Capture the cell that displays the provided text and extract its [X, Y] central coordinate. 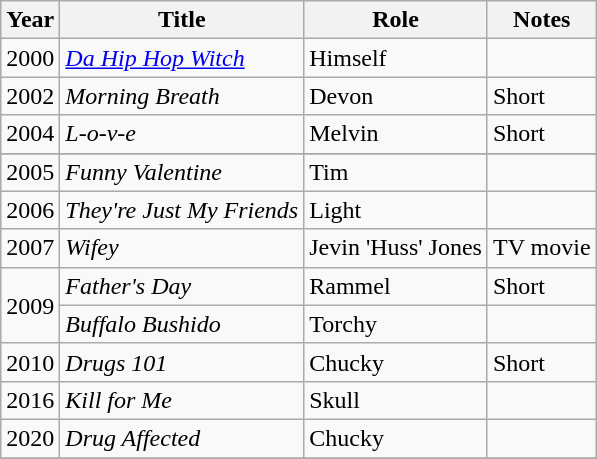
Light [396, 210]
Torchy [396, 324]
Himself [396, 58]
They're Just My Friends [182, 210]
2002 [30, 96]
TV movie [542, 248]
Skull [396, 400]
Notes [542, 20]
2020 [30, 438]
Role [396, 20]
2004 [30, 134]
Year [30, 20]
Morning Breath [182, 96]
2007 [30, 248]
2000 [30, 58]
Devon [396, 96]
Title [182, 20]
Melvin [396, 134]
Buffalo Bushido [182, 324]
Drug Affected [182, 438]
Kill for Me [182, 400]
Wifey [182, 248]
Da Hip Hop Witch [182, 58]
Rammel [396, 286]
Tim [396, 172]
2016 [30, 400]
2009 [30, 305]
2006 [30, 210]
2010 [30, 362]
Drugs 101 [182, 362]
L-o-v-e [182, 134]
2005 [30, 172]
Father's Day [182, 286]
Jevin 'Huss' Jones [396, 248]
Funny Valentine [182, 172]
